Output the [X, Y] coordinate of the center of the cell containing the given text.  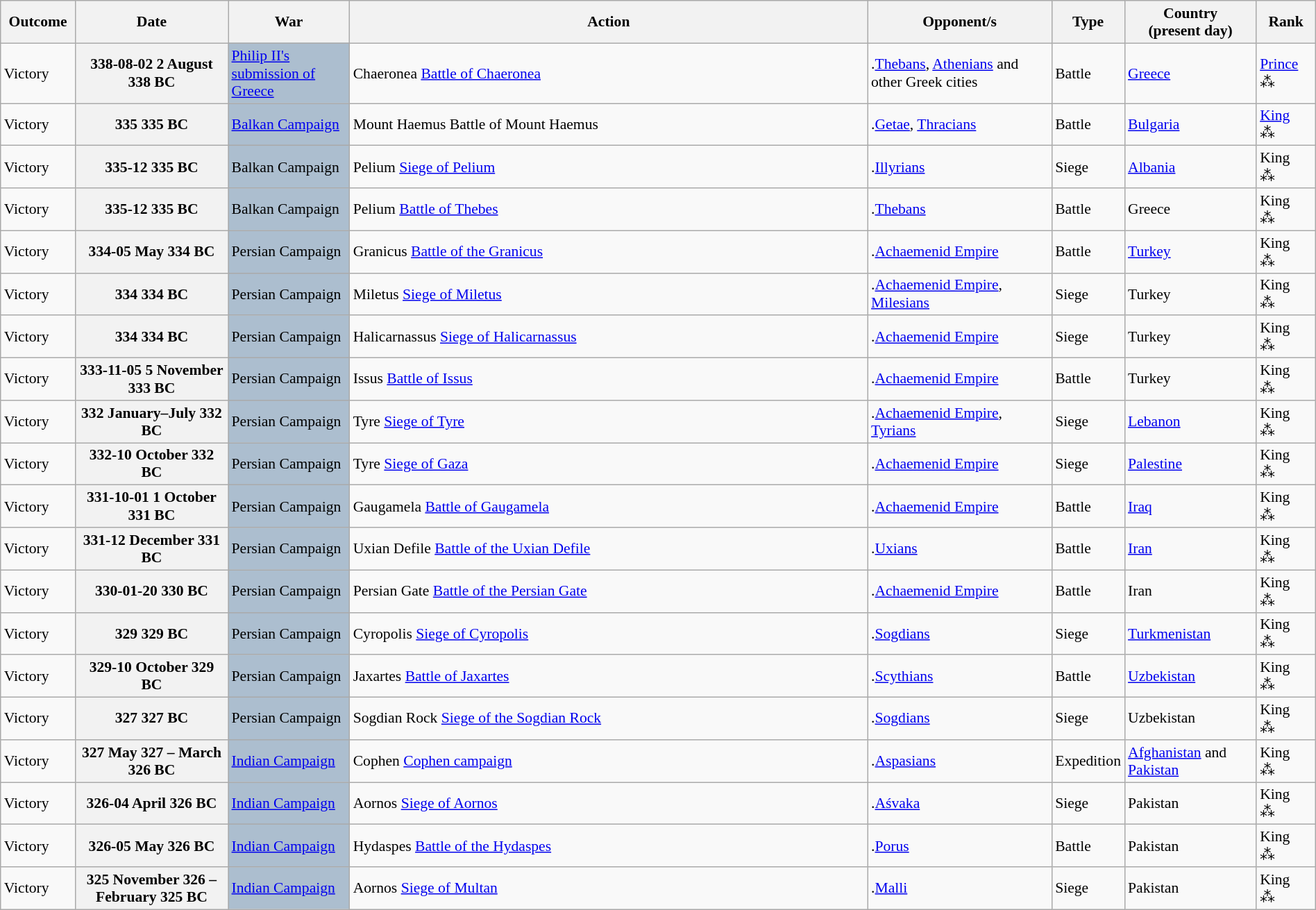
330-01-20 330 BC [151, 591]
Albania [1190, 167]
338-08-02 2 August 338 BC [151, 74]
.Thebans [959, 210]
Expedition [1088, 761]
.Achaemenid Empire, Milesians [959, 294]
Jaxartes Battle of Jaxartes [609, 676]
.Malli [959, 888]
331-12 December 331 BC [151, 548]
329-10 October 329 BC [151, 676]
Pelium Siege of Pelium [609, 167]
Persian Gate Battle of the Persian Gate [609, 591]
335 335 BC [151, 125]
Uxian Defile Battle of the Uxian Defile [609, 548]
.Scythians [959, 676]
331-10-01 1 October 331 BC [151, 507]
.Aspasians [959, 761]
Tyre Siege of Tyre [609, 422]
.Achaemenid Empire, Tyrians [959, 422]
Iraq [1190, 507]
332-10 October 332 BC [151, 464]
329 329 BC [151, 633]
326-04 April 326 BC [151, 804]
Type [1088, 22]
333-11-05 5 November 333 BC [151, 379]
Action [609, 22]
326-05 May 326 BC [151, 845]
Palestine [1190, 464]
327 327 BC [151, 719]
334-05 May 334 BC [151, 251]
.Aśvaka [959, 804]
Chaeronea Battle of Chaeronea [609, 74]
Rank [1285, 22]
Aornos Siege of Aornos [609, 804]
Tyre Siege of Gaza [609, 464]
Hydaspes Battle of the Hydaspes [609, 845]
327 May 327 – March 326 BC [151, 761]
Miletus Siege of Miletus [609, 294]
Pelium Battle of Thebes [609, 210]
.Getae, Thracians [959, 125]
Afghanistan and Pakistan [1190, 761]
.Uxians [959, 548]
Issus Battle of Issus [609, 379]
War [289, 22]
Bulgaria [1190, 125]
Date [151, 22]
Sogdian Rock Siege of the Sogdian Rock [609, 719]
325 November 326 – February 325 BC [151, 888]
Cophen Cophen campaign [609, 761]
Aornos Siege of Multan [609, 888]
Mount Haemus Battle of Mount Haemus [609, 125]
Halicarnassus Siege of Halicarnassus [609, 337]
Gaugamela Battle of Gaugamela [609, 507]
Granicus Battle of the Granicus [609, 251]
.Porus [959, 845]
Cyropolis Siege of Cyropolis [609, 633]
.Thebans, Athenians and other Greek cities [959, 74]
.Illyrians [959, 167]
332 January–July 332 BC [151, 422]
Prince⁂ [1285, 74]
Country(present day) [1190, 22]
Turkmenistan [1190, 633]
Philip II's submission of Greece [289, 74]
Outcome [38, 22]
Lebanon [1190, 422]
Opponent/s [959, 22]
